Determine the (X, Y) coordinate at the center of the cell enclosing the given text.  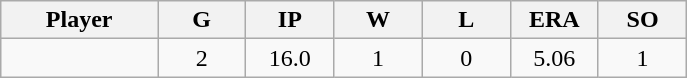
SO (642, 20)
G (202, 20)
0 (466, 58)
16.0 (290, 58)
ERA (554, 20)
L (466, 20)
2 (202, 58)
IP (290, 20)
W (378, 20)
5.06 (554, 58)
Player (80, 20)
